Output the [X, Y] coordinate of the center of the cell containing the given text.  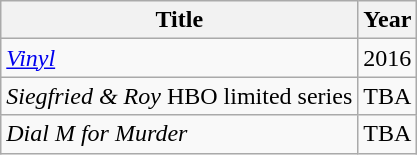
Dial M for Murder [180, 134]
2016 [388, 58]
Vinyl [180, 58]
Year [388, 20]
Siegfried & Roy HBO limited series [180, 96]
Title [180, 20]
